Find where the given text appears and provide that cell's center as (x, y) coordinate. 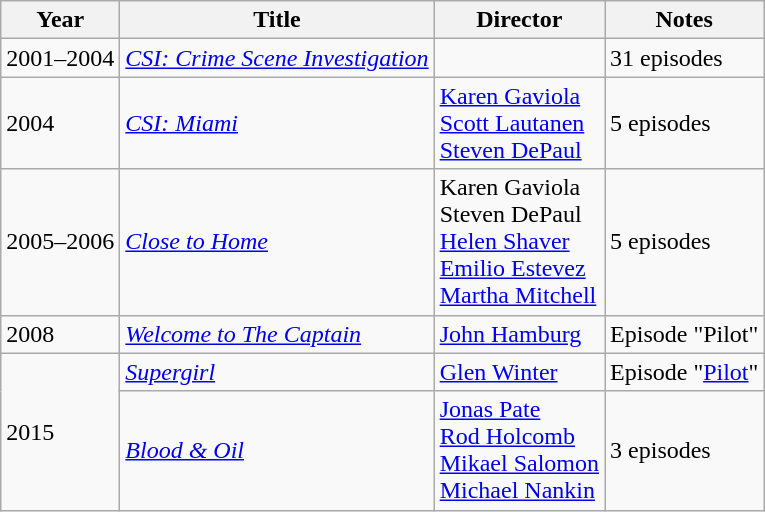
Close to Home (277, 242)
Welcome to The Captain (277, 334)
3 episodes (684, 450)
Supergirl (277, 372)
CSI: Miami (277, 123)
John Hamburg (519, 334)
Director (519, 20)
Jonas PateRod HolcombMikael SalomonMichael Nankin (519, 450)
Title (277, 20)
2008 (60, 334)
Karen GaviolaSteven DePaulHelen ShaverEmilio EstevezMartha Mitchell (519, 242)
Blood & Oil (277, 450)
2015 (60, 432)
2005–2006 (60, 242)
Karen GaviolaScott LautanenSteven DePaul (519, 123)
Year (60, 20)
31 episodes (684, 58)
Glen Winter (519, 372)
CSI: Crime Scene Investigation (277, 58)
Notes (684, 20)
2001–2004 (60, 58)
2004 (60, 123)
